Return [x, y] of the center of cell containing provided text 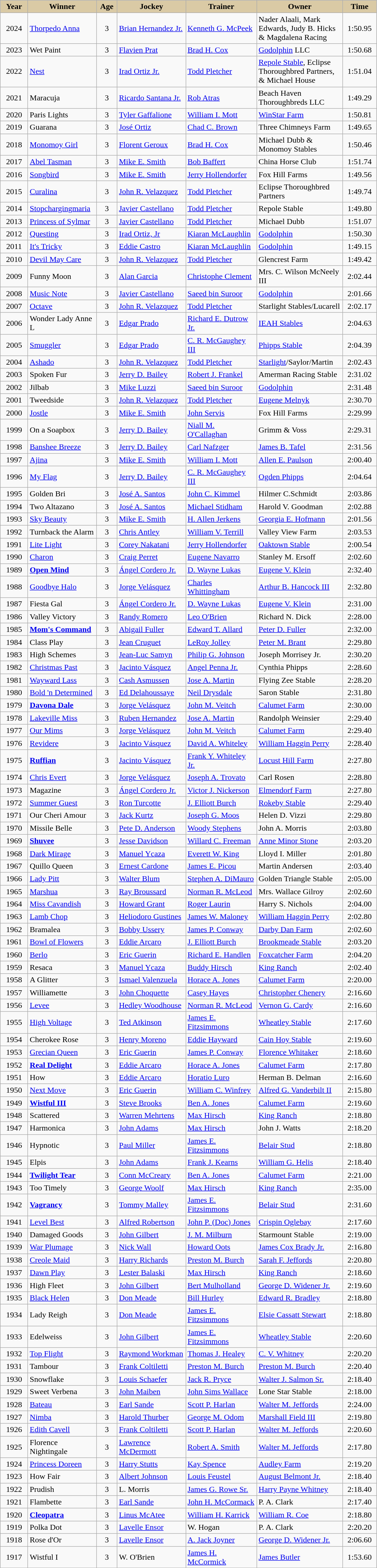
2:31.56 [359, 447]
Peter M. Brant [300, 642]
2007 [14, 306]
Age [107, 7]
Stanley M. Ersoff [300, 557]
Princess of Sylmar [62, 221]
Abel Tasman [62, 162]
How [62, 1077]
1991 [14, 544]
Level Best [62, 1222]
Wistful I [62, 1557]
Charon [62, 557]
Davona Dale [62, 705]
Elpis [62, 1162]
1941 [14, 1222]
Flavien Prat [151, 50]
Alfred Robertson [151, 1222]
2:02.40 [359, 967]
1:53.60 [359, 1557]
2:03.86 [359, 494]
John P. (Doc) Jones [221, 1222]
1:49.65 [359, 127]
Beach Haven Thoroughbreds LLC [300, 98]
1943 [14, 1188]
Quillo Queen [62, 866]
2023 [14, 50]
Carl Rosen [300, 778]
Philip G. Johnson [221, 655]
1948 [14, 1116]
Audley Farm [300, 1464]
James Butler [300, 1557]
2:31.60 [359, 1205]
Edelweiss [62, 1336]
Frank J. Kearns [221, 1162]
Eddie Castro [151, 247]
Vagrancy [62, 1205]
Steve Brooks [151, 1103]
2:03.40 [359, 866]
1944 [14, 1175]
Maracuja [62, 98]
1963 [14, 917]
Mrs. C. Wilson McNeely III [300, 277]
Abigail Fuller [151, 629]
2:01.66 [359, 294]
William H. Karrick [221, 1514]
Goodbye Halo [62, 587]
1932 [14, 1354]
George M. Odom [221, 1417]
Joseph G. Moos [221, 815]
2019 [14, 127]
2:32.80 [359, 587]
2002 [14, 387]
Joseph Morrisey Jr. [300, 655]
1955 [14, 1023]
Lady Pitt [62, 879]
1959 [14, 967]
William C. Winfrey [221, 1090]
1942 [14, 1205]
John Servis [221, 413]
Alfred G. Vanderbilt II [300, 1090]
Ruben Hernandez [151, 718]
2:28.60 [359, 667]
Rokeby Stable [300, 803]
Mike Luzzi [151, 387]
James G. Rowe Sr. [221, 1489]
Dawn Play [62, 1272]
Lone Star Stable [300, 1392]
1964 [14, 904]
Nick Wall [151, 1247]
Bold 'n Determined [62, 693]
Music Note [62, 294]
1954 [14, 1039]
Summer Guest [62, 803]
On a Soapbox [62, 429]
2005 [14, 345]
1:49.80 [359, 208]
Ashado [62, 362]
My Flag [62, 477]
Jean-Luc Samyn [151, 655]
Randolph Weinsier [300, 718]
Christophe Clement [221, 277]
Cain Hoy Stable [300, 1039]
Linus McAtee [151, 1514]
Elmendorf Farm [300, 790]
Foxcatcher Farm [300, 955]
Michael Dubb & Monomoy Stables [300, 144]
Jesse Davidson [151, 841]
James W. Maloney [221, 917]
2:28.00 [359, 617]
Martin Andersen [300, 866]
Richard N. Dick [300, 617]
Eclipse Thoroughbred Partners [300, 191]
Valley Victory [62, 617]
1968 [14, 853]
Mrs. Wallace Gilroy [300, 891]
Eugene Melnyk [300, 400]
Williamette [62, 993]
Woody Stephens [221, 828]
Eugene Navarro [221, 557]
1986 [14, 617]
1989 [14, 570]
1931 [14, 1367]
Repole Stable [300, 208]
Victor J. Nickerson [221, 790]
1925 [14, 1447]
Magazine [62, 790]
1928 [14, 1404]
Howard Grant [151, 904]
2:02.44 [359, 277]
Paris Lights [62, 115]
Ruffian [62, 761]
1949 [14, 1103]
Shuvee [62, 841]
Harmonica [62, 1128]
Oaktown Stable [300, 544]
2004 [14, 362]
1981 [14, 680]
Starlight Stables/Lucarell [300, 306]
Richard E. Handlen [221, 955]
Rob Atras [221, 98]
Irad Ortiz Jr. [151, 71]
David A. Whiteley [221, 743]
1950 [14, 1090]
Kenneth G. McPeek [221, 28]
2:30.20 [359, 655]
Grimm & Voss [300, 429]
Cherokee Rose [62, 1039]
1962 [14, 929]
1957 [14, 993]
1934 [14, 1315]
2017 [14, 162]
Mom's Command [62, 629]
Marshall Field III [300, 1417]
2:03.53 [359, 532]
Howard Oots [221, 1247]
1919 [14, 1527]
Cleopatra [62, 1514]
1:49.74 [359, 191]
John Choquette [151, 993]
Neil Drysdale [221, 693]
Time [359, 7]
2:29.31 [359, 429]
Flambette [62, 1502]
2020 [14, 115]
1970 [14, 828]
1999 [14, 429]
Flying Zee Stable [300, 680]
Cash Asmussen [151, 680]
Devil May Care [62, 259]
1:50.68 [359, 50]
2:31.00 [359, 604]
Jostle [62, 413]
Wayward Lass [62, 680]
War Plumage [62, 1247]
2011 [14, 247]
Casey Hayes [221, 993]
1983 [14, 655]
2:28.40 [359, 743]
1958 [14, 980]
1974 [14, 778]
José Ortiz [151, 127]
Polka Dot [62, 1527]
Henry Moreno [151, 1039]
Corey Nakatani [151, 544]
1977 [14, 731]
Roger Laurin [221, 904]
Harry Stutts [151, 1464]
2:04.64 [359, 477]
Black Helen [62, 1298]
Lawrence McDermott [151, 1447]
Wonder Lady Anne L [62, 323]
L. Morris [151, 1489]
1920 [14, 1514]
Bob Baffert [221, 162]
John C. Kimmel [221, 494]
A Glitter [62, 980]
Chad C. Brown [221, 127]
2:28.80 [359, 778]
John Sims Wallace [221, 1392]
Stopchargingmaria [62, 208]
1:49.29 [359, 98]
2010 [14, 259]
Carl Nafzger [221, 447]
Sweet Verbena [62, 1392]
2:02.17 [359, 306]
1947 [14, 1128]
Heliodoro Gustines [151, 917]
1952 [14, 1065]
Harold Thurber [151, 1417]
A. Jack Joyner [221, 1540]
Conn McCreary [151, 1175]
Golden Bri [62, 494]
2:17.40 [359, 1502]
Year [14, 7]
Lester Balaski [151, 1272]
Princess Doreen [62, 1464]
1996 [14, 477]
Cynthia Phipps [300, 667]
Revidere [62, 743]
1992 [14, 532]
2:15.80 [359, 1090]
1997 [14, 460]
2:05.00 [359, 879]
Songbird [62, 174]
Brian Hernandez Jr. [151, 28]
John Maiben [151, 1392]
1973 [14, 790]
1988 [14, 587]
Trainer [221, 7]
1:51.74 [359, 162]
Sky Beauty [62, 519]
High Voltage [62, 1023]
Next Move [62, 1090]
1:51.04 [359, 71]
2022 [14, 71]
Christmas Past [62, 667]
1917 [14, 1557]
Walter Blum [151, 879]
1953 [14, 1052]
Saron Stable [300, 693]
Tweedside [62, 400]
Herman B. Delman [300, 1077]
Hilmer C.Schmidt [300, 494]
2:19.00 [359, 1235]
Godolphin LLC [300, 50]
Nader Alaali, Mark Edwards, Judy B. Hicks & Magdalena Racing [300, 28]
Winner [62, 7]
Lloyd I. Miller [300, 853]
2:31.80 [359, 693]
Jilbab [62, 387]
1971 [14, 815]
1995 [14, 494]
Three Chimneys Farm [300, 127]
Ricardo Santana Jr. [151, 98]
2014 [14, 208]
1923 [14, 1477]
Michael Stidham [221, 507]
Lakeville Miss [62, 718]
Leo O'Brien [221, 617]
1946 [14, 1146]
Bowl of Flowers [62, 942]
Bert Mulholland [221, 1285]
1961 [14, 942]
1:49.42 [359, 259]
Helen D. Vizzi [300, 815]
1984 [14, 642]
Chris Antley [151, 532]
Wistful III [62, 1103]
Crispin Oglebay [300, 1222]
2:24.00 [359, 1404]
Dark Mirage [62, 853]
1921 [14, 1502]
Everett W. King [221, 853]
1960 [14, 955]
Anne Minor Stone [300, 841]
Lady Reigh [62, 1315]
Questing [62, 234]
W. O'Brien [151, 1557]
2:30.70 [359, 400]
Jack Kurtz [151, 815]
Harry S. Nichols [300, 904]
Bobby Ussery [151, 929]
1:51.07 [359, 221]
1929 [14, 1392]
C. V. Whitney [300, 1354]
Randy Romero [151, 617]
James E. Picou [221, 866]
Valley View Farm [300, 532]
2:04.00 [359, 904]
James H. McCormick [221, 1557]
Chris Evert [62, 778]
Fiesta Gal [62, 604]
Bill Hurley [221, 1298]
Starlight/Saylor/Martin [300, 362]
1927 [14, 1417]
Elsie Cassatt Stewart [300, 1315]
2001 [14, 400]
2:21.00 [359, 1175]
William R. Coe [300, 1514]
Owner [300, 7]
2000 [14, 413]
Octave [62, 306]
1936 [14, 1285]
Thorpedo Anna [62, 28]
Pete D. Anderson [151, 828]
1:50.81 [359, 115]
1945 [14, 1162]
1967 [14, 866]
Prudish [62, 1489]
Lite Light [62, 544]
2:18.20 [359, 1128]
Robert J. Frankel [221, 375]
Creole Maid [62, 1260]
Jack R. Pryce [221, 1379]
1985 [14, 629]
1938 [14, 1260]
Florence Whitaker [300, 1052]
1937 [14, 1272]
Walter J. Salmon Sr. [300, 1379]
Florent Geroux [151, 144]
1965 [14, 891]
2:02.88 [359, 507]
Ajina [62, 460]
Nest [62, 71]
Missile Belle [62, 828]
Ed Delahoussaye [151, 693]
1:50.46 [359, 144]
Ernest Cardone [151, 866]
Robert A. Smith [221, 1447]
1924 [14, 1464]
Ray Broussard [151, 891]
Angel Penna Jr. [221, 667]
James B. Tafel [300, 447]
Raymond Workman [151, 1354]
Sarah F. Jeffords [300, 1260]
2:01.56 [359, 519]
Top Flight [62, 1354]
1980 [14, 693]
2006 [14, 323]
Nimba [62, 1417]
Kay Spence [221, 1464]
William V. Terrill [221, 532]
1982 [14, 667]
Alan Garcia [151, 277]
Darby Dan Farm [300, 929]
1:50.95 [359, 28]
Curalina [62, 191]
1993 [14, 519]
2015 [14, 191]
Scattered [62, 1116]
Thomas J. Healey [221, 1354]
Peter D. Fuller [300, 629]
Grecian Queen [62, 1052]
1969 [14, 841]
1:49.15 [359, 247]
Vernon G. Cardy [300, 1005]
Ismael Valenzuela [151, 980]
Miss Cavandish [62, 904]
1994 [14, 507]
John A. Morris [300, 828]
2:31.02 [359, 375]
2016 [14, 174]
2:20.00 [359, 980]
2013 [14, 221]
2:06.60 [359, 1540]
1987 [14, 604]
Hypnotic [62, 1146]
1:50.30 [359, 234]
How Fair [62, 1477]
IEAH Stables [300, 323]
1922 [14, 1489]
High Schemes [62, 655]
Paul Miller [151, 1146]
2:32.00 [359, 629]
2:02.43 [359, 362]
High Fleet [62, 1285]
1935 [14, 1298]
2:03.80 [359, 828]
2:35.00 [359, 1188]
Locust Hill Farm [300, 761]
Lamb Chop [62, 917]
Christopher Chenery [300, 993]
Stephen A. DiMauro [221, 879]
Jockey [151, 7]
Horatio Luro [221, 1077]
W. Hogan [221, 1527]
Real Delight [62, 1065]
Albert Johnson [151, 1477]
Richard E. Dutrow Jr. [221, 323]
Open Mind [62, 570]
Golden Triangle Stable [300, 879]
Louis Feustel [221, 1477]
Edward T. Allard [221, 629]
Harry Payne Whitney [300, 1489]
Tyler Gaffalione [151, 115]
Bateau [62, 1404]
Edward R. Bradley [300, 1298]
Florence Nightingale [62, 1447]
August Belmont Jr. [300, 1477]
John J. Watts [300, 1128]
2:19.80 [359, 1417]
1933 [14, 1336]
Arthur B. Hancock III [300, 587]
2008 [14, 294]
Our Mims [62, 731]
Guarana [62, 127]
Amerman Racing Stable [300, 375]
2018 [14, 144]
Wet Paint [62, 50]
Harry Richards [151, 1260]
H. Allen Jerkens [221, 519]
Tommy Malley [151, 1205]
1956 [14, 1005]
Ogden Phipps [300, 477]
Georgia E. Hofmann [300, 519]
1930 [14, 1379]
Bramalea [62, 929]
Too Timely [62, 1188]
Louis Schaefer [151, 1379]
Ron Turcotte [151, 803]
1975 [14, 761]
Banshee Breeze [62, 447]
Joseph A. Trovato [221, 778]
Eddie Hayward [221, 1039]
J. M. Milburn [221, 1235]
Class Play [62, 642]
Twilight Tear [62, 1175]
Willard C. Freeman [221, 841]
LeRoy Jolley [221, 642]
China Horse Club [300, 162]
John H. McCormack [221, 1502]
1979 [14, 705]
George Woolf [151, 1188]
Edith Cavell [62, 1430]
1972 [14, 803]
Michael Dubb [300, 221]
1:49.56 [359, 174]
1951 [14, 1077]
William G. Helis [300, 1162]
Berlo [62, 955]
Repole Stable, Eclipse Thoroughbred Partners, & Michael House [300, 71]
2:16.80 [359, 1247]
Marshua [62, 891]
Irad Ortiz, Jr [151, 234]
2:18.00 [359, 1392]
2003 [14, 375]
Ted Atkinson [151, 1023]
1939 [14, 1247]
Buddy Hirsch [221, 967]
2:20.80 [359, 1260]
2:02.80 [359, 917]
WinStar Farm [300, 115]
2:30.00 [359, 705]
Tambour [62, 1367]
1976 [14, 743]
2012 [14, 234]
Phipps Stable [300, 345]
Turnback the Alarm [62, 532]
Starmount Stable [300, 1235]
Craig Perret [151, 557]
2:32.40 [359, 570]
Snowflake [62, 1379]
Funny Moon [62, 277]
2:04.39 [359, 345]
Jean Cruguet [151, 642]
2:20.40 [359, 1367]
1940 [14, 1235]
2024 [14, 28]
2:19.20 [359, 1464]
Our Cheri Amour [62, 815]
Damaged Goods [62, 1235]
Monomoy Girl [62, 144]
Glencrest Farm [300, 259]
Smuggler [62, 345]
2:01.80 [359, 853]
Harold V. Goodman [300, 507]
1990 [14, 557]
It's Tricky [62, 247]
2:31.48 [359, 387]
1978 [14, 718]
Spoken Fur [62, 375]
1926 [14, 1430]
Warren Mehrtens [151, 1116]
Rose d'Or [62, 1540]
2009 [14, 277]
2021 [14, 98]
2:04.63 [359, 323]
Two Altazano [62, 507]
James Cox Brady Jr. [300, 1247]
2:29.99 [359, 413]
2:04.20 [359, 955]
Levee [62, 1005]
Brookmeade Stable [300, 942]
Niall M. O'Callaghan [221, 429]
Resaca [62, 967]
Hedley Woodhouse [151, 1005]
Charles Whittingham [221, 587]
2:28.20 [359, 680]
1918 [14, 1540]
Frank Y. Whiteley Jr. [221, 761]
1998 [14, 447]
1966 [14, 879]
2:00.40 [359, 460]
2:00.54 [359, 544]
Allen E. Paulson [300, 460]
